Output the (X, Y) coordinate of the center of the cell containing the given text.  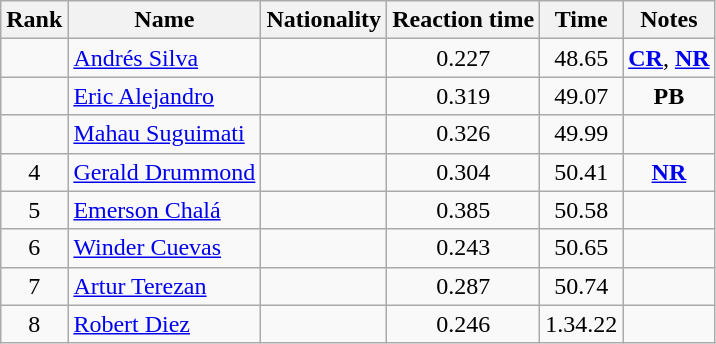
Andrés Silva (164, 58)
Artur Terezan (164, 286)
0.246 (464, 324)
49.99 (582, 134)
1.34.22 (582, 324)
Rank (34, 20)
5 (34, 210)
0.227 (464, 58)
Gerald Drummond (164, 172)
49.07 (582, 96)
7 (34, 286)
0.243 (464, 248)
0.385 (464, 210)
0.319 (464, 96)
NR (669, 172)
Mahau Suguimati (164, 134)
Eric Alejandro (164, 96)
PB (669, 96)
Robert Diez (164, 324)
Emerson Chalá (164, 210)
4 (34, 172)
0.326 (464, 134)
6 (34, 248)
0.287 (464, 286)
CR, NR (669, 58)
Name (164, 20)
Reaction time (464, 20)
Winder Cuevas (164, 248)
Time (582, 20)
50.41 (582, 172)
0.304 (464, 172)
48.65 (582, 58)
Notes (669, 20)
50.58 (582, 210)
8 (34, 324)
50.74 (582, 286)
Nationality (324, 20)
50.65 (582, 248)
